Provide the (x, y) coordinate of the cell's center where the given text is located.  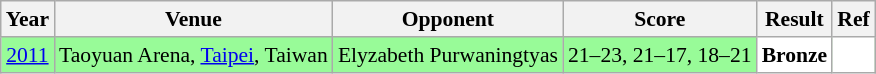
Taoyuan Arena, Taipei, Taiwan (194, 55)
Result (795, 19)
Year (28, 19)
Venue (194, 19)
Score (660, 19)
Opponent (448, 19)
Bronze (795, 55)
Elyzabeth Purwaningtyas (448, 55)
2011 (28, 55)
21–23, 21–17, 18–21 (660, 55)
Ref (853, 19)
